Provide the [x, y] coordinate of the cell's center where the given text is located.  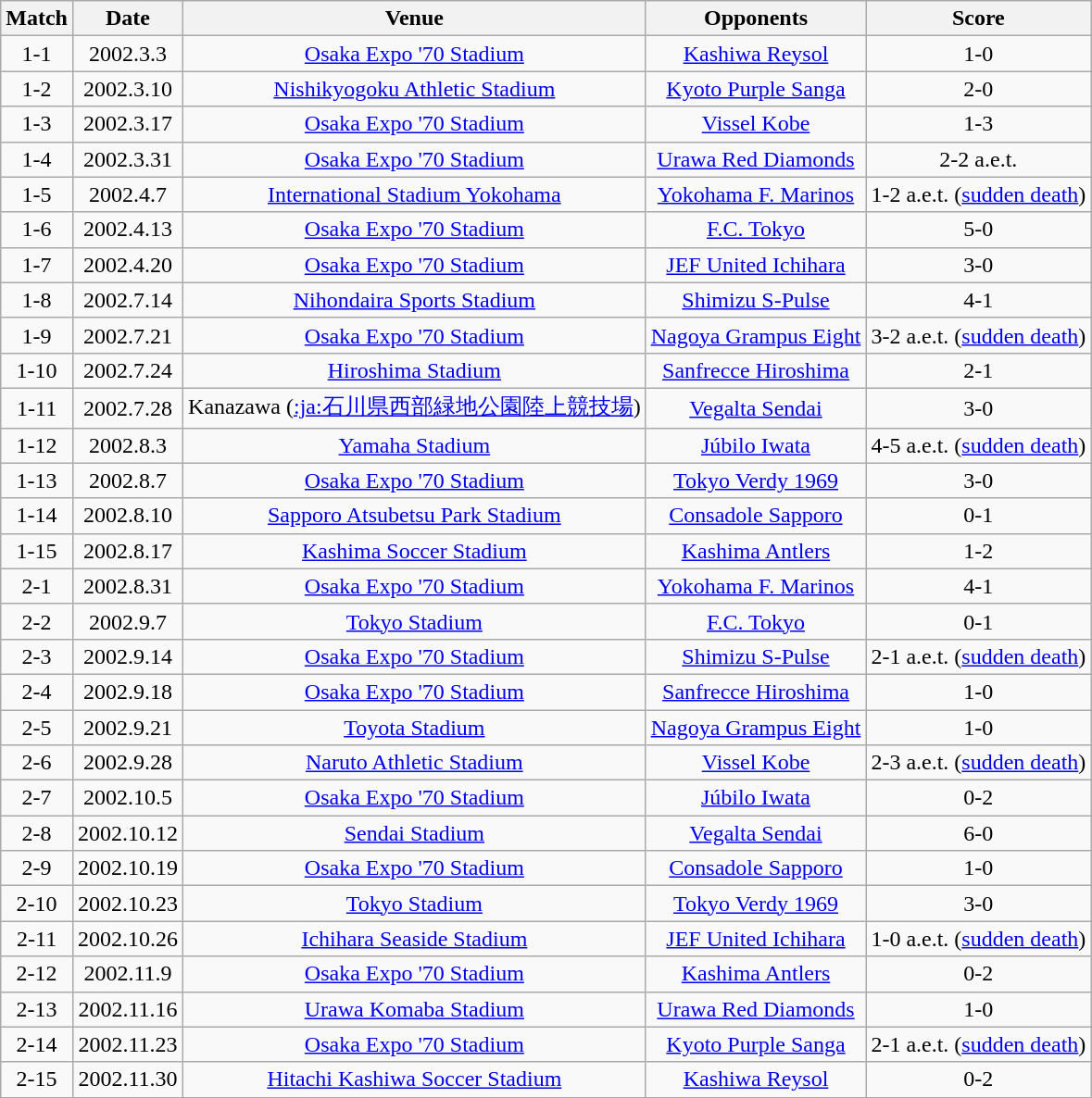
4-5 a.e.t. (sudden death) [978, 445]
1-11 [37, 407]
Hiroshima Stadium [415, 370]
Hitachi Kashiwa Soccer Stadium [415, 1079]
2-2 a.e.t. [978, 159]
2002.7.14 [128, 300]
Kashima Soccer Stadium [415, 551]
1-8 [37, 300]
Urawa Komaba Stadium [415, 1009]
2002.7.24 [128, 370]
1-14 [37, 516]
2002.3.31 [128, 159]
2-5 [37, 727]
2002.10.5 [128, 798]
Toyota Stadium [415, 727]
2002.10.23 [128, 904]
2002.9.28 [128, 763]
1-6 [37, 230]
6-0 [978, 833]
Nihondaira Sports Stadium [415, 300]
2002.9.21 [128, 727]
Kanazawa (:ja:石川県西部緑地公園陸上競技場) [415, 407]
2-14 [37, 1044]
3-2 a.e.t. (sudden death) [978, 335]
2002.3.10 [128, 89]
2002.10.19 [128, 868]
Ichihara Seaside Stadium [415, 939]
Venue [415, 19]
1-1 [37, 54]
2-2 [37, 621]
Score [978, 19]
2-6 [37, 763]
1-13 [37, 480]
2002.3.17 [128, 124]
2002.11.30 [128, 1079]
2002.3.3 [128, 54]
2002.9.18 [128, 692]
2-9 [37, 868]
1-12 [37, 445]
2-15 [37, 1079]
2002.10.26 [128, 939]
2002.4.7 [128, 194]
Opponents [756, 19]
1-15 [37, 551]
Nishikyogoku Athletic Stadium [415, 89]
Sendai Stadium [415, 833]
2-13 [37, 1009]
2-0 [978, 89]
2002.7.21 [128, 335]
2002.11.23 [128, 1044]
Yamaha Stadium [415, 445]
2002.8.3 [128, 445]
2002.4.13 [128, 230]
2-11 [37, 939]
2002.9.14 [128, 656]
1-7 [37, 265]
2-3 [37, 656]
5-0 [978, 230]
2-12 [37, 974]
1-4 [37, 159]
2-8 [37, 833]
2002.10.12 [128, 833]
2002.8.31 [128, 586]
1-10 [37, 370]
Match [37, 19]
2002.8.17 [128, 551]
2002.9.7 [128, 621]
1-2 a.e.t. (sudden death) [978, 194]
2-7 [37, 798]
2-3 a.e.t. (sudden death) [978, 763]
2002.4.20 [128, 265]
2002.11.16 [128, 1009]
1-5 [37, 194]
2-4 [37, 692]
Naruto Athletic Stadium [415, 763]
International Stadium Yokohama [415, 194]
2-10 [37, 904]
2002.7.28 [128, 407]
Sapporo Atsubetsu Park Stadium [415, 516]
1-9 [37, 335]
2002.8.10 [128, 516]
2002.8.7 [128, 480]
Date [128, 19]
2002.11.9 [128, 974]
1-0 a.e.t. (sudden death) [978, 939]
